From the cell containing the given text, extract its center point as (X, Y) coordinate. 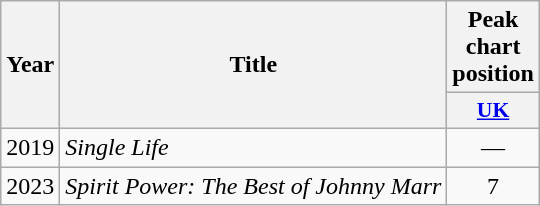
Spirit Power: The Best of Johnny Marr (254, 185)
Title (254, 65)
2023 (30, 185)
Year (30, 65)
Single Life (254, 147)
— (493, 147)
Peak chart position (493, 47)
UK (493, 111)
2019 (30, 147)
7 (493, 185)
